From the cell containing the given text, extract its center point as (X, Y) coordinate. 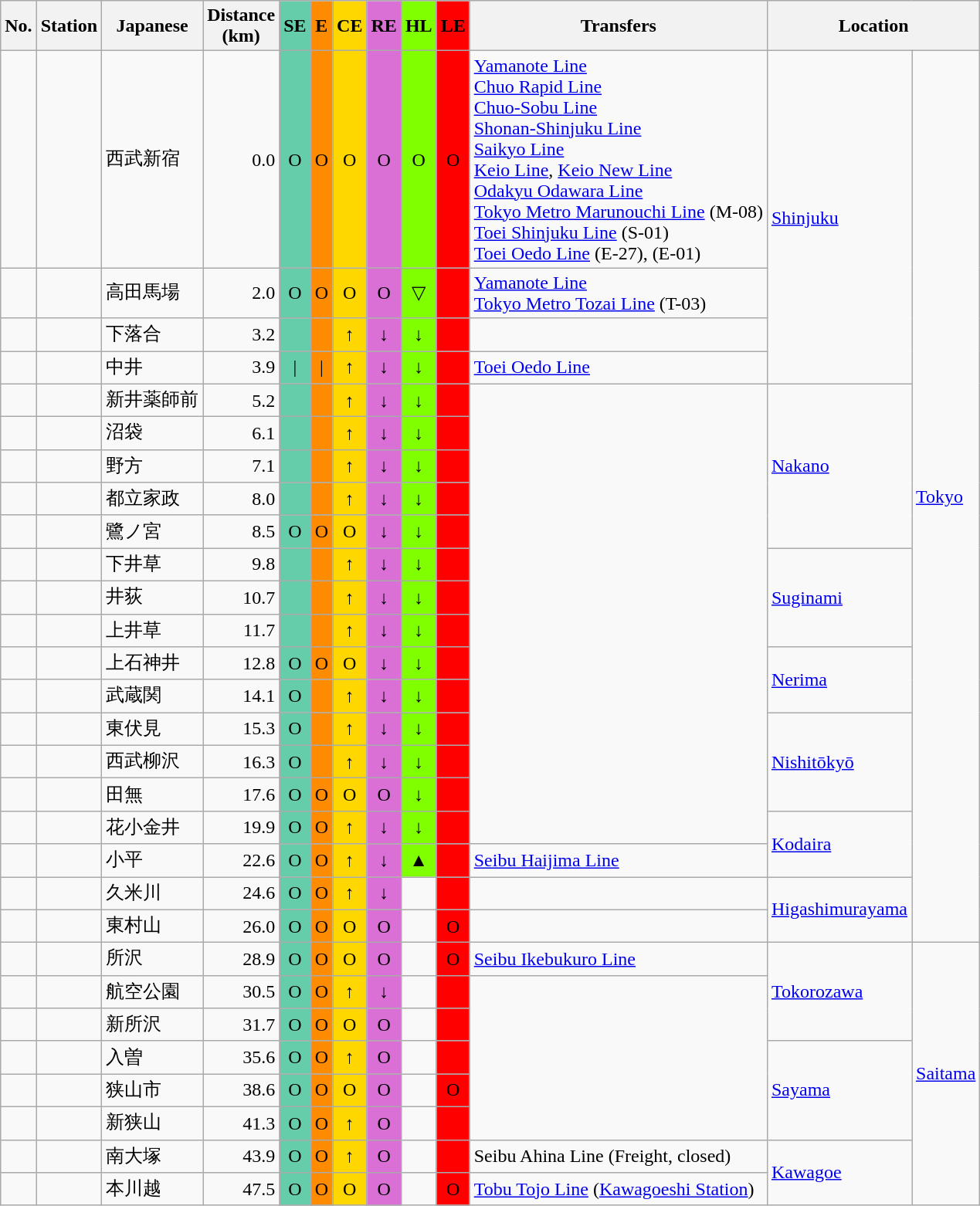
Yamanote Line Tokyo Metro Tozai Line (T-03) (618, 293)
9.8 (241, 565)
E (321, 26)
HL (419, 26)
38.6 (241, 1090)
上井草 (153, 630)
西武柳沢 (153, 761)
Tokyo (945, 497)
東村山 (153, 927)
東伏見 (153, 729)
Japanese (153, 26)
Seibu Ahina Line (Freight, closed) (618, 1157)
26.0 (241, 927)
所沢 (153, 959)
下井草 (153, 565)
下落合 (153, 335)
Transfers (618, 26)
野方 (153, 466)
Saitama (945, 1074)
井荻 (153, 598)
Tobu Tojo Line (Kawagoeshi Station) (618, 1189)
新井薬師前 (153, 400)
43.9 (241, 1157)
15.3 (241, 729)
11.7 (241, 630)
CE (350, 26)
10.7 (241, 598)
24.6 (241, 894)
Location (873, 26)
田無 (153, 795)
都立家政 (153, 499)
花小金井 (153, 828)
Seibu Ikebukuro Line (618, 959)
28.9 (241, 959)
Kawagoe (839, 1172)
SE (295, 26)
Station (69, 26)
武蔵関 (153, 696)
沼袋 (153, 434)
47.5 (241, 1189)
7.1 (241, 466)
30.5 (241, 991)
鷺ノ宮 (153, 531)
8.0 (241, 499)
RE (384, 26)
小平 (153, 860)
0.0 (241, 159)
航空公園 (153, 991)
Tokorozawa (839, 992)
Nerima (839, 679)
中井 (153, 368)
22.6 (241, 860)
▲ (419, 860)
3.9 (241, 368)
3.2 (241, 335)
Shinjuku (839, 218)
西武新宿 (153, 159)
35.6 (241, 1058)
Seibu Haijima Line (618, 860)
Distance(km) (241, 26)
5.2 (241, 400)
No. (19, 26)
Nishitōkyō (839, 762)
2.0 (241, 293)
入曽 (153, 1058)
14.1 (241, 696)
久米川 (153, 894)
Kodaira (839, 843)
31.7 (241, 1025)
新所沢 (153, 1025)
12.8 (241, 664)
上石神井 (153, 664)
16.3 (241, 761)
Toei Oedo Line (618, 368)
Sayama (839, 1090)
19.9 (241, 828)
LE (453, 26)
Higashimurayama (839, 910)
6.1 (241, 434)
狭山市 (153, 1090)
Nakano (839, 466)
Suginami (839, 598)
17.6 (241, 795)
41.3 (241, 1123)
新狭山 (153, 1123)
本川越 (153, 1189)
高田馬場 (153, 293)
8.5 (241, 531)
南大塚 (153, 1157)
▽ (419, 293)
